Locate the cell with the specified text and output its (X, Y) center coordinate. 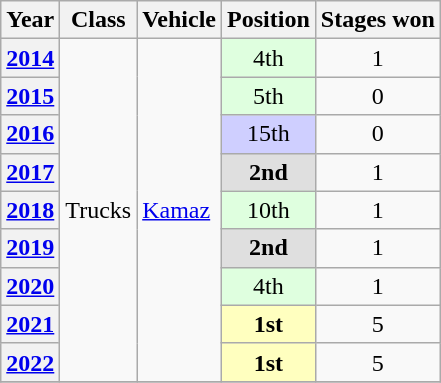
2021 (30, 324)
2020 (30, 286)
2014 (30, 58)
Vehicle (180, 20)
2015 (30, 96)
2019 (30, 248)
Class (98, 20)
2017 (30, 172)
2018 (30, 210)
Year (30, 20)
2016 (30, 134)
Trucks (98, 210)
10th (269, 210)
2022 (30, 362)
15th (269, 134)
5th (269, 96)
Kamaz (180, 210)
Position (269, 20)
Stages won (378, 20)
